Pinpoint the cell where the given text exists, returning its [x, y] midpoint coordinate. 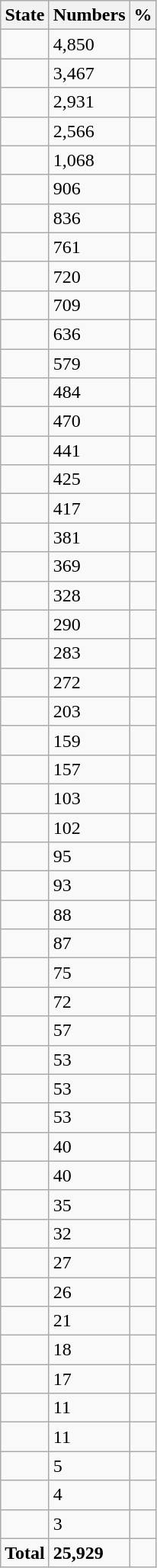
441 [89, 451]
4,850 [89, 44]
57 [89, 1031]
3 [89, 1524]
470 [89, 422]
95 [89, 857]
25,929 [89, 1553]
2,566 [89, 131]
27 [89, 1262]
484 [89, 393]
21 [89, 1321]
1,068 [89, 160]
Numbers [89, 15]
203 [89, 711]
93 [89, 886]
369 [89, 566]
2,931 [89, 102]
272 [89, 682]
103 [89, 798]
75 [89, 973]
32 [89, 1233]
Total [25, 1553]
% [143, 15]
579 [89, 364]
26 [89, 1292]
17 [89, 1379]
425 [89, 479]
761 [89, 247]
290 [89, 624]
87 [89, 944]
157 [89, 769]
4 [89, 1495]
720 [89, 276]
35 [89, 1204]
159 [89, 740]
328 [89, 595]
72 [89, 1002]
18 [89, 1350]
836 [89, 218]
283 [89, 653]
906 [89, 189]
102 [89, 827]
State [25, 15]
88 [89, 915]
5 [89, 1466]
381 [89, 537]
3,467 [89, 73]
636 [89, 334]
417 [89, 508]
709 [89, 305]
